Find where the given text appears and provide that cell's center as [x, y] coordinate. 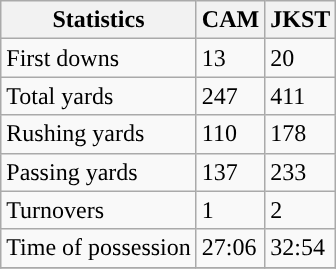
Turnovers [99, 210]
32:54 [300, 248]
1 [230, 210]
Rushing yards [99, 134]
20 [300, 58]
Statistics [99, 20]
Passing yards [99, 172]
178 [300, 134]
233 [300, 172]
Total yards [99, 96]
2 [300, 210]
CAM [230, 20]
411 [300, 96]
First downs [99, 58]
Time of possession [99, 248]
13 [230, 58]
110 [230, 134]
JKST [300, 20]
247 [230, 96]
27:06 [230, 248]
137 [230, 172]
